Extract the (X, Y) coordinate from the center of the cell holding the provided text.  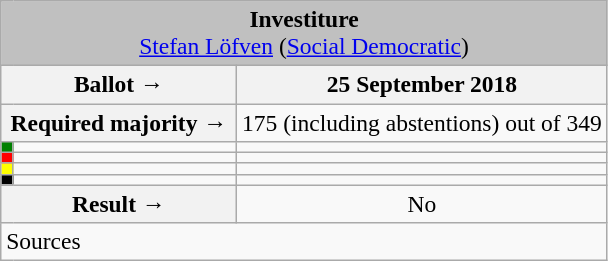
Result → (119, 204)
Sources (304, 241)
Required majority → (119, 122)
No (422, 204)
25 September 2018 (422, 84)
InvestitureStefan Löfven (Social Democratic) (304, 32)
Ballot → (119, 84)
175 (including abstentions) out of 349 (422, 122)
